Return [x, y] of the center of cell containing provided text 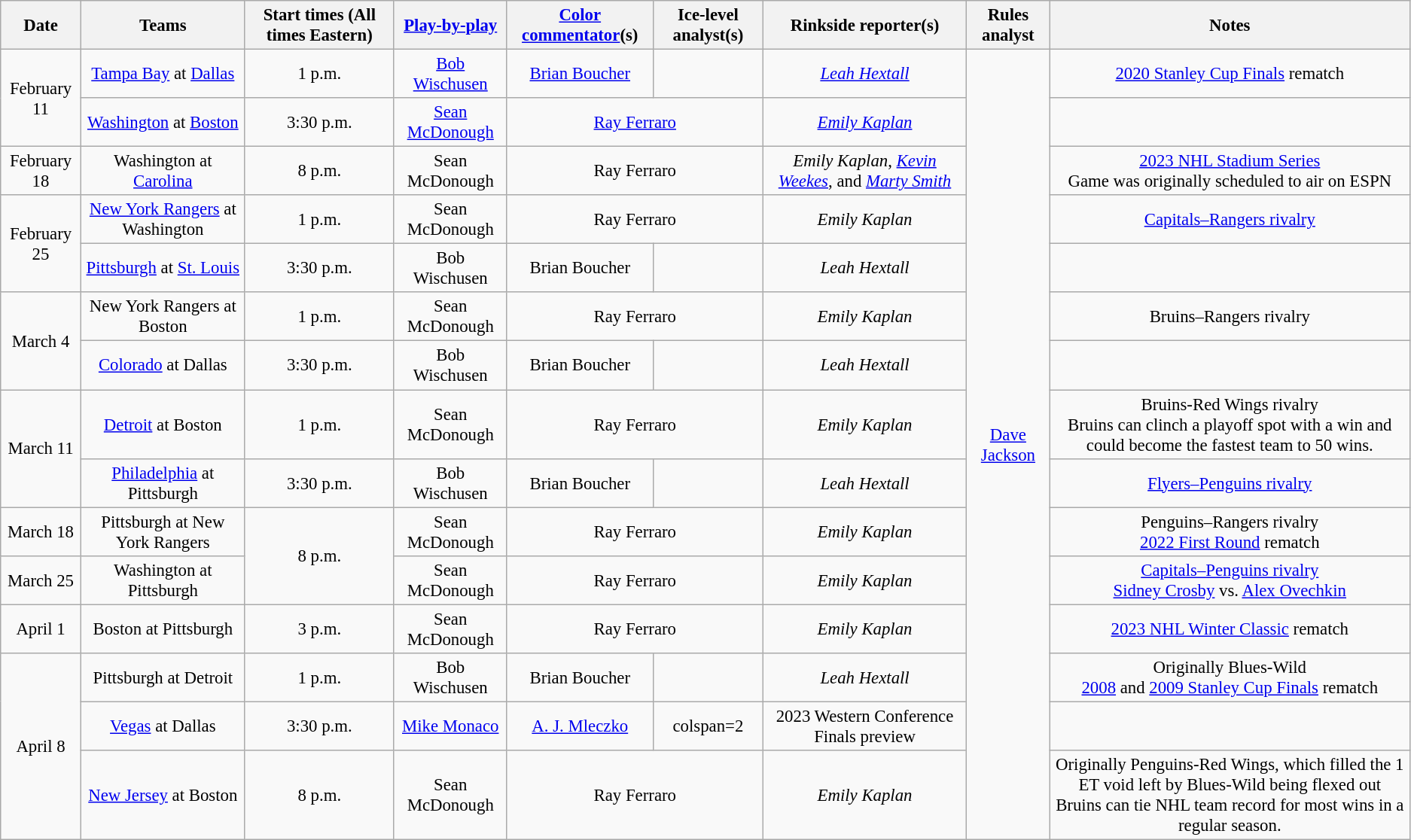
Penguins–Rangers rivalry2022 First Round rematch [1230, 531]
Washington at Carolina [163, 172]
Mike Monaco [450, 726]
March 18 [41, 531]
Flyers–Penguins rivalry [1230, 483]
Bruins-Red Wings rivalryBruins can clinch a playoff spot with a win and could become the fastest team to 50 wins. [1230, 425]
Boston at Pittsburgh [163, 629]
March 11 [41, 449]
A. J. Mleczko [580, 726]
Washington at Pittsburgh [163, 580]
February 18 [41, 172]
New Jersey at Boston [163, 795]
Colorado at Dallas [163, 366]
Color commentator(s) [580, 26]
Notes [1230, 26]
Dave Jackson [1008, 445]
2023 NHL Stadium SeriesGame was originally scheduled to air on ESPN [1230, 172]
March 4 [41, 340]
3 p.m. [319, 629]
2023 Western Conference Finals preview [864, 726]
Pittsburgh at New York Rangers [163, 531]
April 8 [41, 747]
March 25 [41, 580]
Play-by-play [450, 26]
Washington at Boston [163, 122]
Teams [163, 26]
Date [41, 26]
Pittsburgh at St. Louis [163, 268]
2020 Stanley Cup Finals rematch [1230, 74]
Capitals–Rangers rivalry [1230, 220]
Detroit at Boston [163, 425]
Originally Blues-Wild2008 and 2009 Stanley Cup Finals rematch [1230, 677]
Philadelphia at Pittsburgh [163, 483]
Emily Kaplan, Kevin Weekes, and Marty Smith [864, 172]
Start times (All times Eastern) [319, 26]
2023 NHL Winter Classic rematch [1230, 629]
Bruins–Rangers rivalry [1230, 316]
Vegas at Dallas [163, 726]
April 1 [41, 629]
Ice-level analyst(s) [708, 26]
Rinkside reporter(s) [864, 26]
February 25 [41, 244]
Capitals–Penguins rivalrySidney Crosby vs. Alex Ovechkin [1230, 580]
Pittsburgh at Detroit [163, 677]
New York Rangers at Washington [163, 220]
New York Rangers at Boston [163, 316]
Rules analyst [1008, 26]
colspan=2 [708, 726]
Tampa Bay at Dallas [163, 74]
February 11 [41, 98]
